Detect which cell encompasses the target text, then output its [x, y] center coordinate. 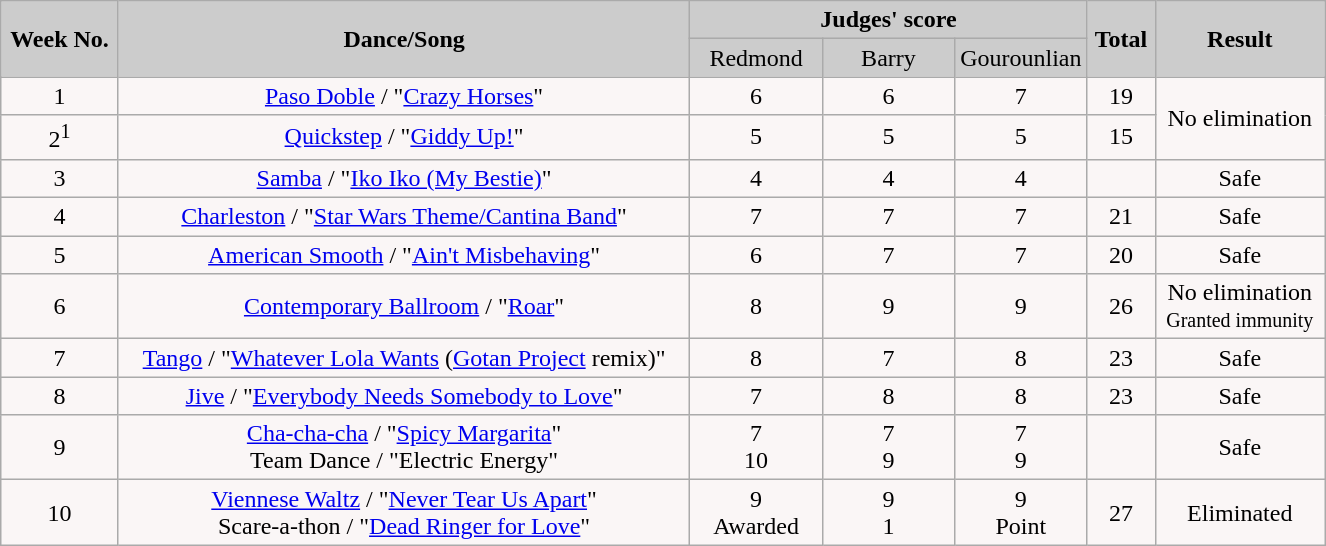
27 [1121, 512]
20 [1121, 255]
Samba / "Iko Iko (My Bestie)" [404, 178]
91 [888, 512]
Viennese Waltz / "Never Tear Us Apart"Scare-a-thon / "Dead Ringer for Love" [404, 512]
Total [1121, 39]
Barry [888, 58]
15 [1121, 138]
1 [60, 96]
19 [1121, 96]
Tango / "Whatever Lola Wants (Gotan Project remix)" [404, 358]
Judges' score [888, 20]
No eliminationGranted immunity [1240, 306]
Jive / "Everybody Needs Somebody to Love" [404, 396]
Paso Doble / "Crazy Horses" [404, 96]
American Smooth / "Ain't Misbehaving" [404, 255]
Charleston / "Star Wars Theme/Cantina Band" [404, 217]
Eliminated [1240, 512]
Quickstep / "Giddy Up!" [404, 138]
Redmond [756, 58]
9Awarded [756, 512]
710 [756, 448]
Cha-cha-cha / "Spicy Margarita"Team Dance / "Electric Energy" [404, 448]
Gourounlian [1021, 58]
26 [1121, 306]
Dance/Song [404, 39]
Week No. [60, 39]
Result [1240, 39]
No elimination [1240, 118]
3 [60, 178]
Contemporary Ballroom / "Roar" [404, 306]
10 [60, 512]
9Point [1021, 512]
